Search for the cell housing the specified text and yield its [X, Y] center coordinate. 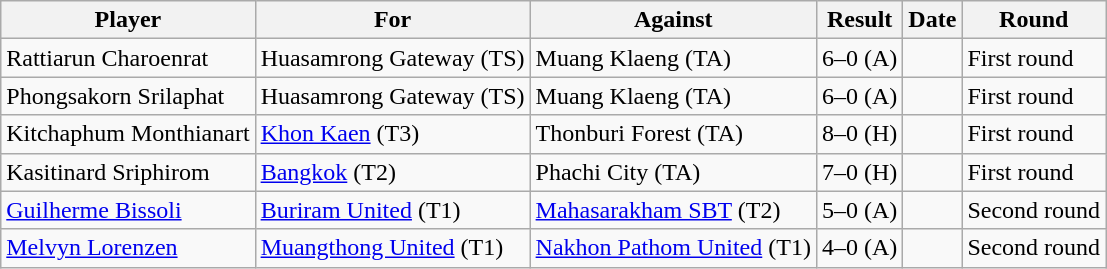
Muangthong United (T1) [392, 248]
Buriram United (T1) [392, 210]
4–0 (A) [859, 248]
5–0 (A) [859, 210]
Date [932, 20]
7–0 (H) [859, 172]
Round [1034, 20]
For [392, 20]
Player [128, 20]
Khon Kaen (T3) [392, 134]
Rattiarun Charoenrat [128, 58]
Against [673, 20]
Guilherme Bissoli [128, 210]
Phachi City (TA) [673, 172]
Bangkok (T2) [392, 172]
Nakhon Pathom United (T1) [673, 248]
Kasitinard Sriphirom [128, 172]
Phongsakorn Srilaphat [128, 96]
Thonburi Forest (TA) [673, 134]
Mahasarakham SBT (T2) [673, 210]
8–0 (H) [859, 134]
Result [859, 20]
Melvyn Lorenzen [128, 248]
Kitchaphum Monthianart [128, 134]
